Capture the cell that displays the provided text and extract its (x, y) central coordinate. 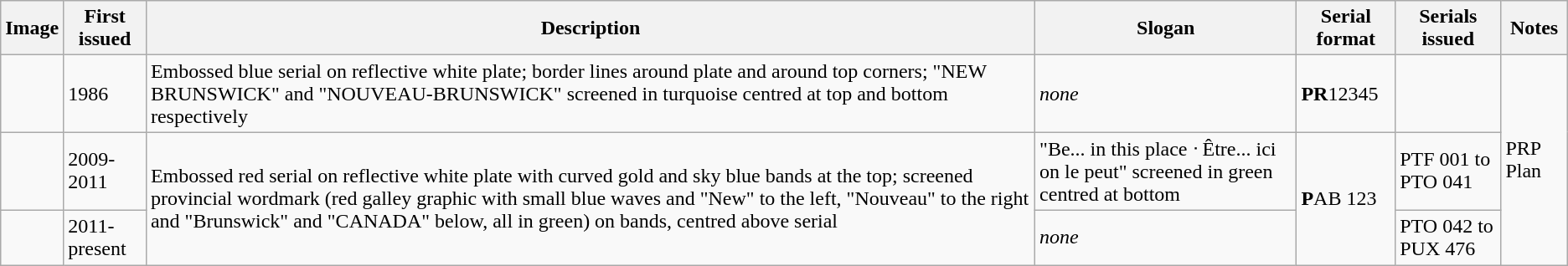
PTF 001 to PTO 041 (1448, 171)
First issued (106, 28)
"Be... in this place ᐧ Être... ici on le peut" screened in green centred at bottom (1166, 171)
PTO 042 to PUX 476 (1448, 238)
PAB 123 (1346, 199)
Description (590, 28)
PRP Plan (1534, 161)
Notes (1534, 28)
Slogan (1166, 28)
2011-present (106, 238)
1986 (106, 94)
PR12345 (1346, 94)
Image (32, 28)
2009-2011 (106, 171)
Serial format (1346, 28)
Serials issued (1448, 28)
